For the text-containing cell, return its midpoint in [x, y] coordinate format. 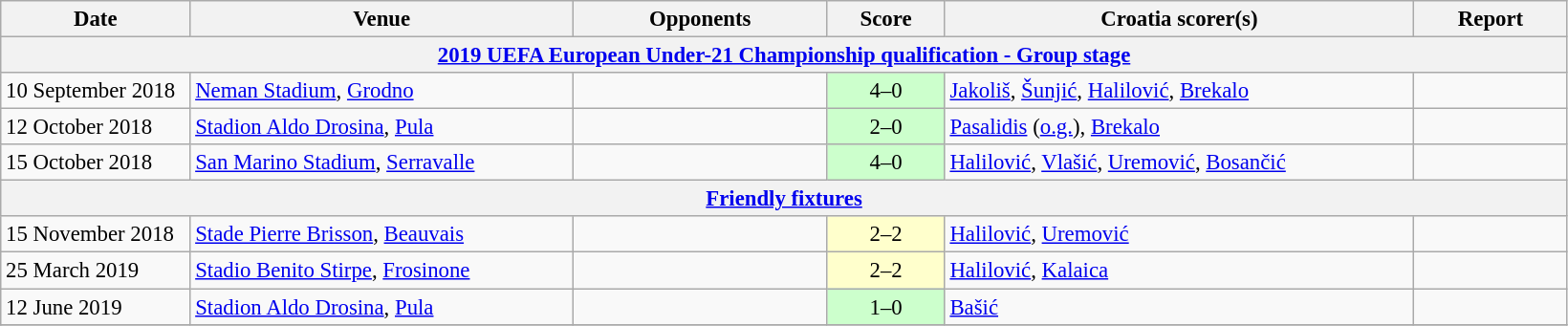
25 March 2019 [96, 271]
10 September 2018 [96, 91]
Neman Stadium, Grodno [382, 91]
Report [1492, 19]
2019 UEFA European Under-21 Championship qualification - Group stage [784, 55]
San Marino Stadium, Serravalle [382, 163]
Halilović, Kalaica [1180, 271]
1–0 [885, 307]
Stade Pierre Brisson, Beauvais [382, 234]
Croatia scorer(s) [1180, 19]
Bašić [1180, 307]
15 November 2018 [96, 234]
Jakoliš, Šunjić, Halilović, Brekalo [1180, 91]
12 June 2019 [96, 307]
15 October 2018 [96, 163]
12 October 2018 [96, 127]
Halilović, Uremović [1180, 234]
Date [96, 19]
Pasalidis (o.g.), Brekalo [1180, 127]
Halilović, Vlašić, Uremović, Bosančić [1180, 163]
Opponents [700, 19]
2–0 [885, 127]
Friendly fixtures [784, 199]
Venue [382, 19]
Score [885, 19]
Stadio Benito Stirpe, Frosinone [382, 271]
